Scan for the cell matching the given text and deliver its (x, y) coordinate at center. 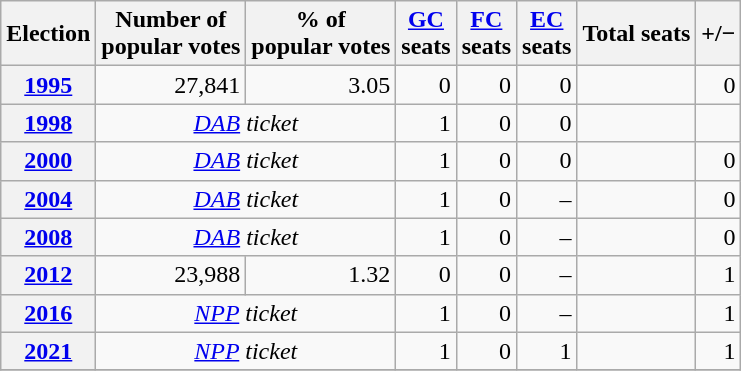
2008 (48, 237)
27,841 (171, 85)
2016 (48, 313)
2000 (48, 161)
2012 (48, 275)
Election (48, 34)
ECseats (547, 34)
Total seats (636, 34)
1.32 (321, 275)
23,988 (171, 275)
FCseats (486, 34)
2021 (48, 351)
3.05 (321, 85)
GCseats (426, 34)
Number ofpopular votes (171, 34)
2004 (48, 199)
1995 (48, 85)
% ofpopular votes (321, 34)
+/− (718, 34)
1998 (48, 123)
